Output the (X, Y) coordinate of the center of the cell containing the given text.  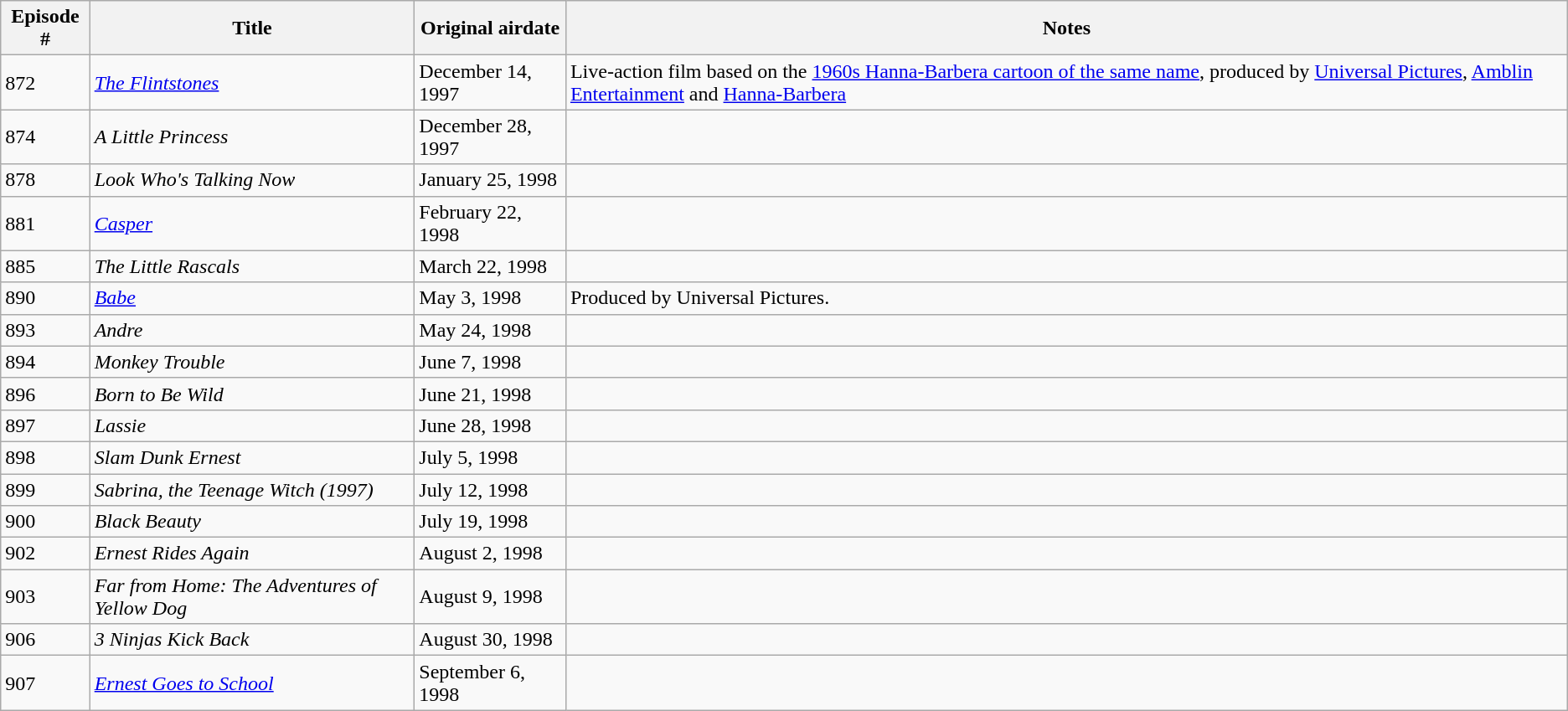
The Flintstones (252, 82)
June 28, 1998 (491, 425)
Slam Dunk Ernest (252, 457)
Produced by Universal Pictures. (1066, 298)
December 28, 1997 (491, 137)
898 (45, 457)
Ernest Goes to School (252, 683)
900 (45, 522)
September 6, 1998 (491, 683)
August 30, 1998 (491, 640)
Far from Home: The Adventures of Yellow Dog (252, 596)
Original airdate (491, 28)
Episode # (45, 28)
July 19, 1998 (491, 522)
Title (252, 28)
June 21, 1998 (491, 394)
Casper (252, 223)
May 24, 1998 (491, 330)
872 (45, 82)
890 (45, 298)
906 (45, 640)
3 Ninjas Kick Back (252, 640)
907 (45, 683)
Black Beauty (252, 522)
878 (45, 180)
Live-action film based on the 1960s Hanna-Barbera cartoon of the same name, produced by Universal Pictures, Amblin Entertainment and Hanna-Barbera (1066, 82)
902 (45, 554)
897 (45, 425)
Look Who's Talking Now (252, 180)
January 25, 1998 (491, 180)
903 (45, 596)
December 14, 1997 (491, 82)
August 2, 1998 (491, 554)
Ernest Rides Again (252, 554)
February 22, 1998 (491, 223)
Monkey Trouble (252, 362)
July 12, 1998 (491, 490)
Sabrina, the Teenage Witch (1997) (252, 490)
885 (45, 266)
Born to Be Wild (252, 394)
Babe (252, 298)
July 5, 1998 (491, 457)
893 (45, 330)
899 (45, 490)
Lassie (252, 425)
896 (45, 394)
Notes (1066, 28)
August 9, 1998 (491, 596)
Andre (252, 330)
June 7, 1998 (491, 362)
881 (45, 223)
The Little Rascals (252, 266)
894 (45, 362)
874 (45, 137)
May 3, 1998 (491, 298)
March 22, 1998 (491, 266)
A Little Princess (252, 137)
